Extract the [X, Y] coordinate from the center of the cell holding the provided text.  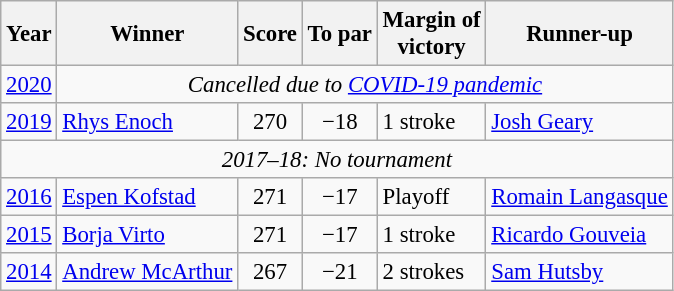
270 [270, 122]
To par [340, 34]
Romain Langasque [580, 197]
−18 [340, 122]
Ricardo Gouveia [580, 235]
Borja Virto [148, 235]
2015 [29, 235]
Espen Kofstad [148, 197]
Margin ofvictory [432, 34]
Rhys Enoch [148, 122]
Winner [148, 34]
2020 [29, 85]
Runner-up [580, 34]
Score [270, 34]
Josh Geary [580, 122]
2017–18: No tournament [337, 160]
Playoff [432, 197]
2019 [29, 122]
2016 [29, 197]
Cancelled due to COVID-19 pandemic [365, 85]
Year [29, 34]
